Return (x, y) of the center of cell containing provided text 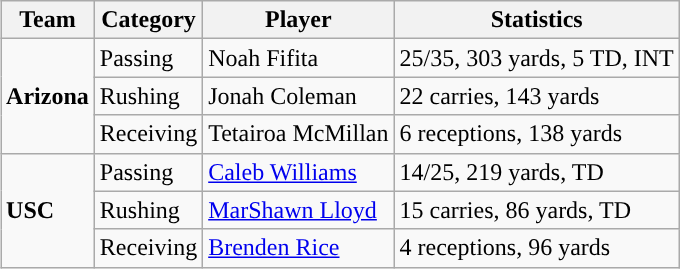
Arizona (48, 96)
Player (298, 20)
22 carries, 143 yards (536, 96)
15 carries, 86 yards, TD (536, 210)
25/35, 303 yards, 5 TD, INT (536, 58)
4 receptions, 96 yards (536, 248)
Statistics (536, 20)
Category (148, 20)
Brenden Rice (298, 248)
Caleb Williams (298, 172)
USC (48, 210)
Jonah Coleman (298, 96)
6 receptions, 138 yards (536, 134)
14/25, 219 yards, TD (536, 172)
Tetairoa McMillan (298, 134)
Noah Fifita (298, 58)
Team (48, 20)
MarShawn Lloyd (298, 210)
